Extract the (X, Y) coordinate from the center of the cell holding the provided text.  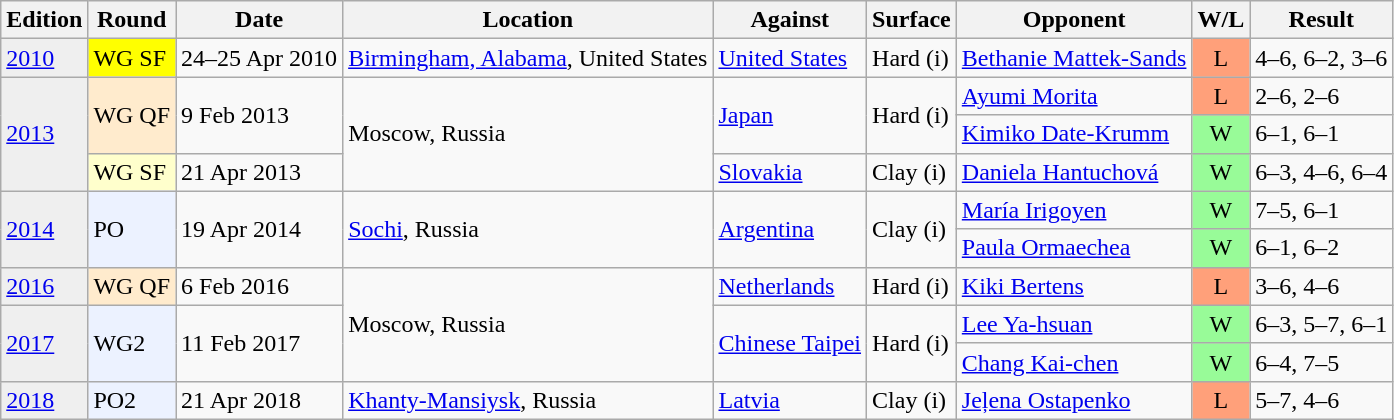
11 Feb 2017 (260, 343)
Against (790, 20)
Latvia (790, 400)
Ayumi Morita (1074, 96)
6 Feb 2016 (260, 286)
Lee Ya-hsuan (1074, 324)
Date (260, 20)
2–6, 2–6 (1322, 96)
Surface (912, 20)
Argentina (790, 229)
2018 (44, 400)
WG2 (132, 343)
W/L (1221, 20)
Japan (790, 115)
Kiki Bertens (1074, 286)
Chang Kai-chen (1074, 362)
Jeļena Ostapenko (1074, 400)
PO (132, 229)
Birmingham, Alabama, United States (528, 58)
6–3, 4–6, 6–4 (1322, 172)
2014 (44, 229)
21 Apr 2018 (260, 400)
2013 (44, 134)
Opponent (1074, 20)
9 Feb 2013 (260, 115)
3–6, 4–6 (1322, 286)
Khanty-Mansiysk, Russia (528, 400)
Paula Ormaechea (1074, 248)
Chinese Taipei (790, 343)
United States (790, 58)
Slovakia (790, 172)
6–1, 6–1 (1322, 134)
Result (1322, 20)
24–25 Apr 2010 (260, 58)
Round (132, 20)
2010 (44, 58)
21 Apr 2013 (260, 172)
6–1, 6–2 (1322, 248)
5–7, 4–6 (1322, 400)
4–6, 6–2, 3–6 (1322, 58)
19 Apr 2014 (260, 229)
Kimiko Date-Krumm (1074, 134)
PO2 (132, 400)
Edition (44, 20)
Location (528, 20)
Sochi, Russia (528, 229)
2017 (44, 343)
7–5, 6–1 (1322, 210)
2016 (44, 286)
6–3, 5–7, 6–1 (1322, 324)
6–4, 7–5 (1322, 362)
Netherlands (790, 286)
María Irigoyen (1074, 210)
Daniela Hantuchová (1074, 172)
Bethanie Mattek-Sands (1074, 58)
